Search for the cell housing the specified text and yield its [X, Y] center coordinate. 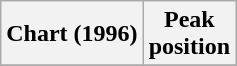
Peakposition [189, 34]
Chart (1996) [72, 34]
